Output the [X, Y] coordinate of the center of the cell containing the given text.  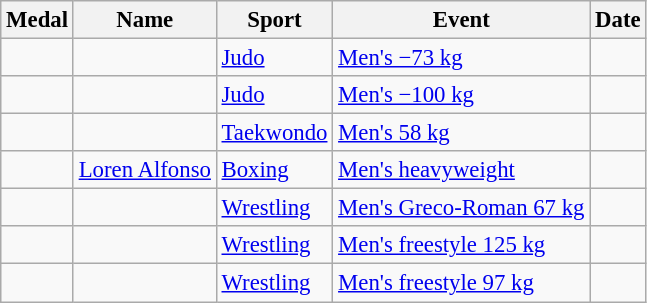
Event [462, 20]
Boxing [274, 170]
Loren Alfonso [144, 170]
Sport [274, 20]
Men's −100 kg [462, 95]
Name [144, 20]
Men's heavyweight [462, 170]
Men's freestyle 97 kg [462, 283]
Medal [38, 20]
Men's Greco-Roman 67 kg [462, 208]
Men's −73 kg [462, 58]
Men's 58 kg [462, 133]
Date [618, 20]
Men's freestyle 125 kg [462, 245]
Taekwondo [274, 133]
